Find where the given text appears and provide that cell's center as [x, y] coordinate. 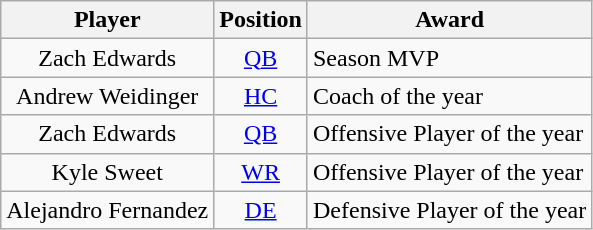
Player [108, 20]
Award [449, 20]
Alejandro Fernandez [108, 210]
Coach of the year [449, 96]
Defensive Player of the year [449, 210]
Season MVP [449, 58]
Andrew Weidinger [108, 96]
Position [261, 20]
DE [261, 210]
HC [261, 96]
Kyle Sweet [108, 172]
WR [261, 172]
